Search for the cell housing the specified text and yield its [X, Y] center coordinate. 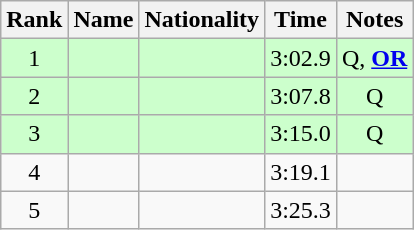
Time [301, 20]
Rank [34, 20]
3:07.8 [301, 96]
3:15.0 [301, 134]
3:25.3 [301, 210]
Name [104, 20]
5 [34, 210]
1 [34, 58]
3 [34, 134]
3:02.9 [301, 58]
3:19.1 [301, 172]
Nationality [202, 20]
Notes [374, 20]
4 [34, 172]
Q, OR [374, 58]
2 [34, 96]
